Provide the (X, Y) coordinate of the cell's center where the given text is located.  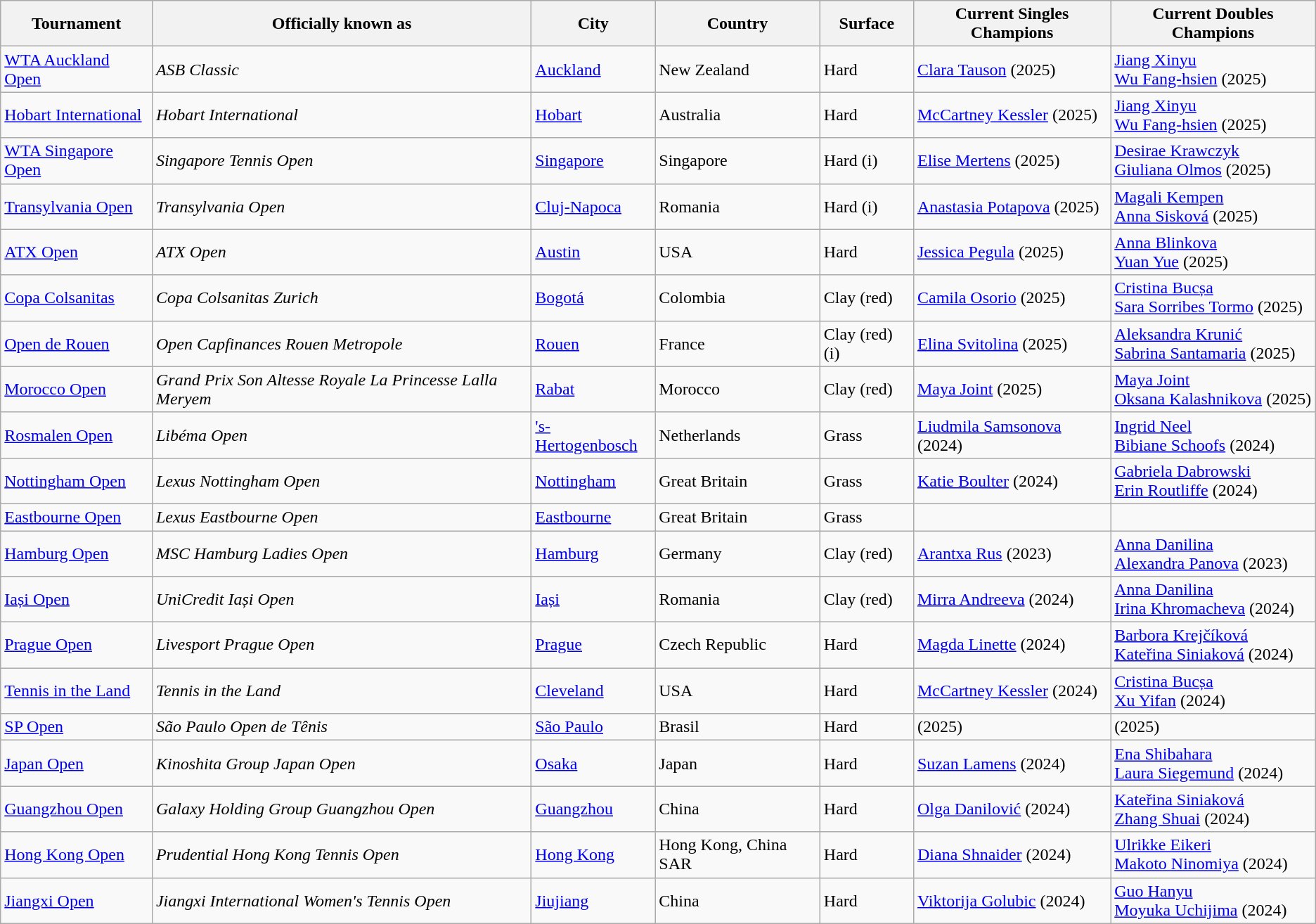
Current Doubles Champions (1213, 24)
WTA Singapore Open (77, 160)
Rouen (593, 343)
Maya Joint (2025) (1012, 390)
Mirra Andreeva (2024) (1012, 599)
Viktorija Golubic (2024) (1012, 900)
Rosmalen Open (77, 435)
Copa Colsanitas (77, 298)
Hamburg Open (77, 553)
Cristina Bucșa Sara Sorribes Tormo (2025) (1213, 298)
MSC Hamburg Ladies Open (342, 553)
Brasil (738, 727)
Germany (738, 553)
Japan Open (77, 764)
Nottingham Open (77, 481)
Eastbourne Open (77, 517)
City (593, 24)
Netherlands (738, 435)
São Paulo (593, 727)
Clay (red) (i) (866, 343)
Eastbourne (593, 517)
Country (738, 24)
Elise Mertens (2025) (1012, 160)
Anna Danilina Alexandra Panova (2023) (1213, 553)
New Zealand (738, 69)
Katie Boulter (2024) (1012, 481)
Prague (593, 646)
Arantxa Rus (2023) (1012, 553)
Libéma Open (342, 435)
Nottingham (593, 481)
Hong Kong Open (77, 855)
Copa Colsanitas Zurich (342, 298)
Czech Republic (738, 646)
Lexus Nottingham Open (342, 481)
Current Singles Champions (1012, 24)
Open Capfinances Rouen Metropole (342, 343)
Livesport Prague Open (342, 646)
Ena Shibahara Laura Siegemund (2024) (1213, 764)
France (738, 343)
Japan (738, 764)
Australia (738, 115)
Jiujiang (593, 900)
Guo Hanyu Moyuka Uchijima (2024) (1213, 900)
Cluj-Napoca (593, 207)
Guangzhou Open (77, 809)
Ingrid Neel Bibiane Schoofs (2024) (1213, 435)
Kateřina Siniaková Zhang Shuai (2024) (1213, 809)
Hamburg (593, 553)
Cleveland (593, 691)
Aleksandra Krunić Sabrina Santamaria (2025) (1213, 343)
Lexus Eastbourne Open (342, 517)
Barbora Krejčíková Kateřina Siniaková (2024) (1213, 646)
SP Open (77, 727)
Magda Linette (2024) (1012, 646)
Diana Shnaider (2024) (1012, 855)
Galaxy Holding Group Guangzhou Open (342, 809)
McCartney Kessler (2024) (1012, 691)
Anastasia Potapova (2025) (1012, 207)
Gabriela Dabrowski Erin Routliffe (2024) (1213, 481)
Iași (593, 599)
Cristina Bucșa Xu Yifan (2024) (1213, 691)
Ulrikke Eikeri Makoto Ninomiya (2024) (1213, 855)
Morocco (738, 390)
Open de Rouen (77, 343)
Osaka (593, 764)
Prudential Hong Kong Tennis Open (342, 855)
Grand Prix Son Altesse Royale La Princesse Lalla Meryem (342, 390)
Jessica Pegula (2025) (1012, 252)
Hong Kong, China SAR (738, 855)
Elina Svitolina (2025) (1012, 343)
UniCredit Iași Open (342, 599)
Desirae Krawczyk Giuliana Olmos (2025) (1213, 160)
Camila Osorio (2025) (1012, 298)
Officially known as (342, 24)
Singapore Tennis Open (342, 160)
Auckland (593, 69)
Prague Open (77, 646)
Jiangxi International Women's Tennis Open (342, 900)
ASB Classic (342, 69)
Iași Open (77, 599)
WTA Auckland Open (77, 69)
McCartney Kessler (2025) (1012, 115)
Anna Danilina Irina Khromacheva (2024) (1213, 599)
Rabat (593, 390)
Tournament (77, 24)
Olga Danilović (2024) (1012, 809)
Colombia (738, 298)
Jiangxi Open (77, 900)
Austin (593, 252)
Hobart (593, 115)
Guangzhou (593, 809)
Morocco Open (77, 390)
Anna Blinkova Yuan Yue (2025) (1213, 252)
Liudmila Samsonova (2024) (1012, 435)
Surface (866, 24)
Kinoshita Group Japan Open (342, 764)
Clara Tauson (2025) (1012, 69)
Bogotá (593, 298)
's-Hertogenbosch (593, 435)
Maya Joint Oksana Kalashnikova (2025) (1213, 390)
Hong Kong (593, 855)
São Paulo Open de Tênis (342, 727)
Suzan Lamens (2024) (1012, 764)
Magali Kempen Anna Sisková (2025) (1213, 207)
